Provide the [X, Y] coordinate of the cell's center where the given text is located.  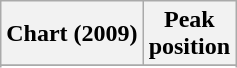
Chart (2009) [72, 34]
Peakposition [189, 34]
